Return the (x, y) coordinate for the center point of the cell that contains the specified text.  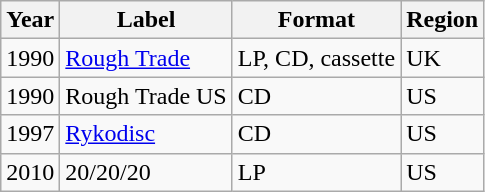
Format (316, 20)
Rough Trade US (146, 96)
Label (146, 20)
Region (442, 20)
Rykodisc (146, 134)
2010 (30, 172)
1997 (30, 134)
20/20/20 (146, 172)
UK (442, 58)
Year (30, 20)
LP, CD, cassette (316, 58)
Rough Trade (146, 58)
LP (316, 172)
